Detect which cell encompasses the target text, then output its (X, Y) center coordinate. 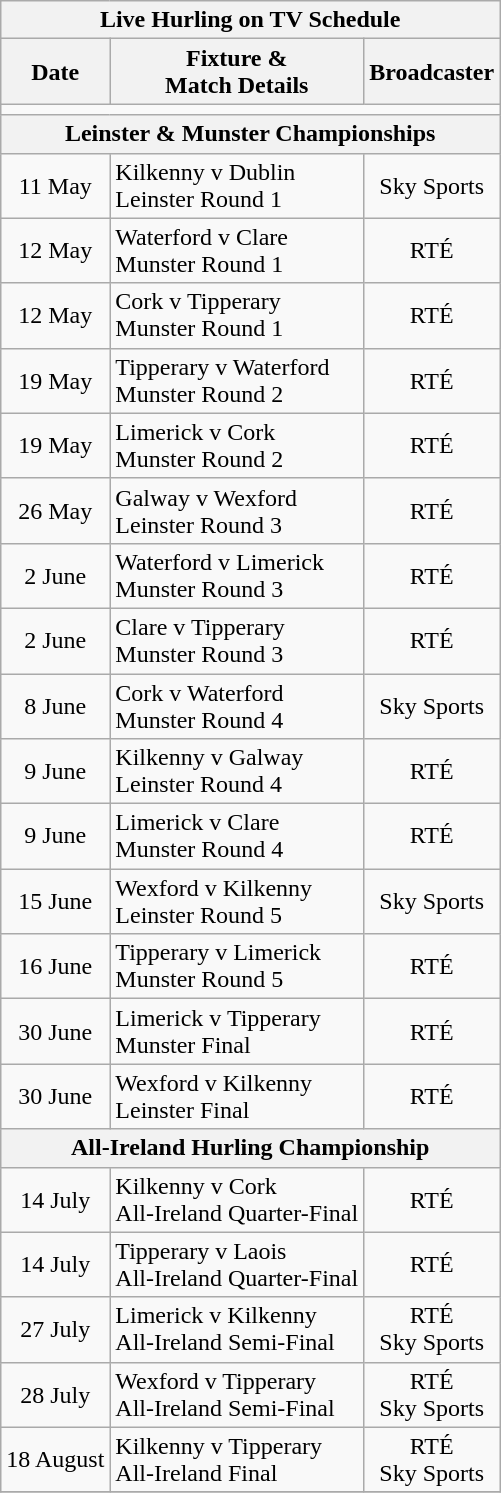
Tipperary v WaterfordMunster Round 2 (237, 380)
15 June (56, 902)
Fixture &Match Details (237, 72)
26 May (56, 510)
Live Hurling on TV Schedule (250, 20)
Clare v TipperaryMunster Round 3 (237, 640)
27 July (56, 1330)
28 July (56, 1394)
Waterford v LimerickMunster Round 3 (237, 576)
Kilkenny v GalwayLeinster Round 4 (237, 772)
Broadcaster (432, 72)
Wexford v KilkennyLeinster Round 5 (237, 902)
Limerick v CorkMunster Round 2 (237, 446)
16 June (56, 966)
8 June (56, 706)
Cork v TipperaryMunster Round 1 (237, 316)
Wexford v TipperaryAll-Ireland Semi-Final (237, 1394)
Wexford v KilkennyLeinster Final (237, 1096)
Kilkenny v DublinLeinster Round 1 (237, 186)
11 May (56, 186)
18 August (56, 1460)
Cork v WaterfordMunster Round 4 (237, 706)
Tipperary v Laois All-Ireland Quarter-Final (237, 1264)
Leinster & Munster Championships (250, 134)
Kilkenny v CorkAll-Ireland Quarter-Final (237, 1200)
Galway v WexfordLeinster Round 3 (237, 510)
Tipperary v LimerickMunster Round 5 (237, 966)
Limerick v KilkennyAll-Ireland Semi-Final (237, 1330)
All-Ireland Hurling Championship (250, 1148)
Kilkenny v TipperaryAll-Ireland Final (237, 1460)
Limerick v TipperaryMunster Final (237, 1032)
Date (56, 72)
Waterford v ClareMunster Round 1 (237, 250)
Limerick v ClareMunster Round 4 (237, 836)
